Find where the given text appears and provide that cell's center as (x, y) coordinate. 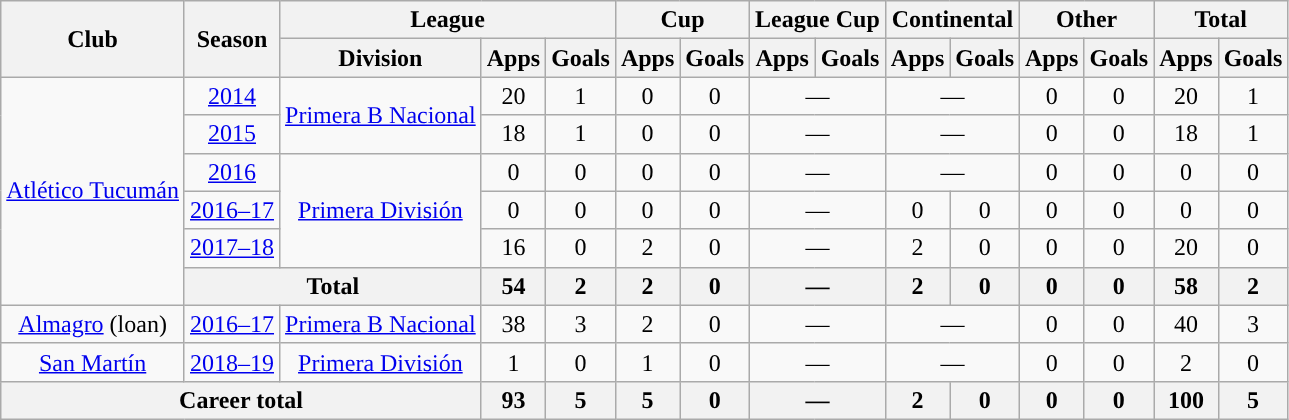
38 (513, 324)
Division (381, 58)
2017–18 (232, 248)
Season (232, 39)
54 (513, 286)
Club (93, 39)
2014 (232, 96)
2016 (232, 172)
League (448, 20)
League Cup (818, 20)
58 (1186, 286)
100 (1186, 400)
Career total (241, 400)
Atlético Tucumán (93, 191)
40 (1186, 324)
Continental (952, 20)
San Martín (93, 362)
Other (1087, 20)
Almagro (loan) (93, 324)
Cup (682, 20)
16 (513, 248)
2015 (232, 134)
2018–19 (232, 362)
93 (513, 400)
